Return (x, y) of the center of cell containing provided text 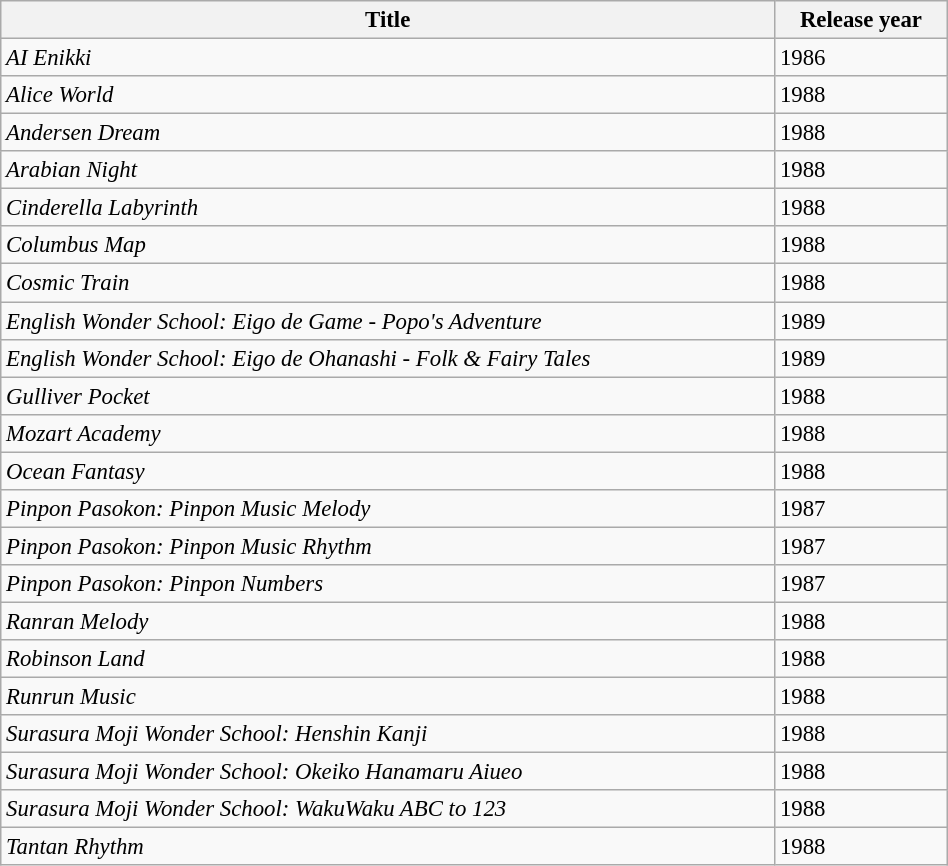
Surasura Moji Wonder School: Okeiko Hanamaru Aiueo (388, 772)
Runrun Music (388, 697)
Arabian Night (388, 170)
Robinson Land (388, 659)
Cinderella Labyrinth (388, 208)
Andersen Dream (388, 133)
Tantan Rhythm (388, 847)
Surasura Moji Wonder School: WakuWaku ABC to 123 (388, 809)
AI Enikki (388, 58)
Ocean Fantasy (388, 471)
Cosmic Train (388, 283)
Pinpon Pasokon: Pinpon Music Melody (388, 509)
English Wonder School: Eigo de Ohanashi - Folk & Fairy Tales (388, 358)
Title (388, 20)
Pinpon Pasokon: Pinpon Numbers (388, 584)
English Wonder School: Eigo de Game - Popo's Adventure (388, 321)
1986 (862, 58)
Ranran Melody (388, 621)
Gulliver Pocket (388, 396)
Surasura Moji Wonder School: Henshin Kanji (388, 734)
Columbus Map (388, 245)
Alice World (388, 95)
Release year (862, 20)
Mozart Academy (388, 433)
Pinpon Pasokon: Pinpon Music Rhythm (388, 546)
